Determine the (X, Y) coordinate at the center of the cell enclosing the given text.  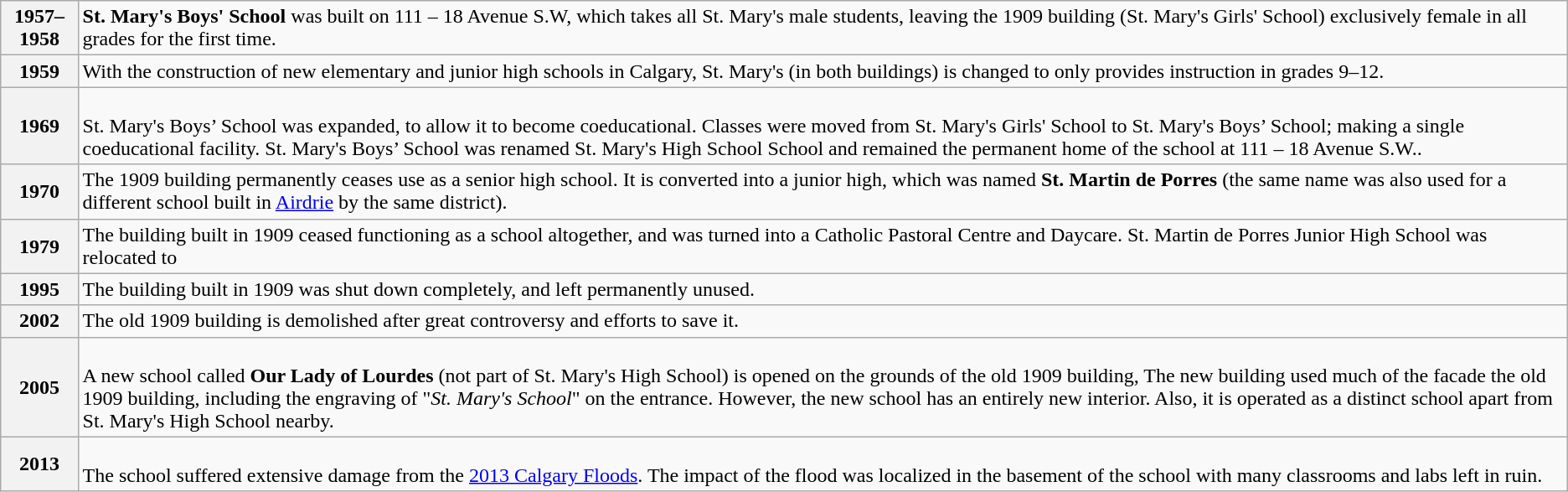
1969 (39, 126)
2005 (39, 387)
2013 (39, 464)
The building built in 1909 was shut down completely, and left permanently unused. (823, 289)
2002 (39, 321)
1957–1958 (39, 28)
The old 1909 building is demolished after great controversy and efforts to save it. (823, 321)
1979 (39, 246)
1995 (39, 289)
1959 (39, 71)
1970 (39, 191)
